Find where the given text appears and provide that cell's center as [X, Y] coordinate. 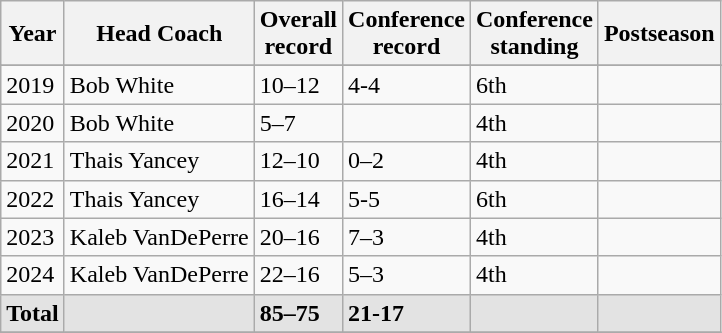
7–3 [407, 237]
Conference record [407, 34]
Postseason [659, 34]
10–12 [298, 85]
Conference standing [534, 34]
22–16 [298, 275]
Overall record [298, 34]
Head Coach [159, 34]
21-17 [407, 313]
Total [33, 313]
Year [33, 34]
16–14 [298, 199]
2022 [33, 199]
85–75 [298, 313]
20–16 [298, 237]
5–7 [298, 123]
2024 [33, 275]
4-4 [407, 85]
5–3 [407, 275]
2019 [33, 85]
12–10 [298, 161]
2020 [33, 123]
0–2 [407, 161]
2021 [33, 161]
5-5 [407, 199]
2023 [33, 237]
